Search for the cell housing the specified text and yield its (x, y) center coordinate. 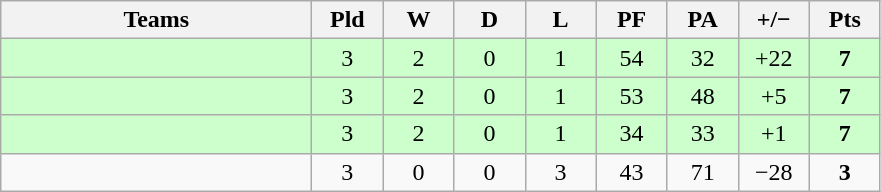
+5 (774, 96)
53 (632, 96)
32 (702, 58)
+1 (774, 134)
W (418, 20)
+/− (774, 20)
48 (702, 96)
43 (632, 172)
33 (702, 134)
Pts (844, 20)
54 (632, 58)
−28 (774, 172)
D (490, 20)
L (560, 20)
34 (632, 134)
PA (702, 20)
PF (632, 20)
Teams (156, 20)
+22 (774, 58)
Pld (348, 20)
71 (702, 172)
